For the text-containing cell, return its midpoint in (X, Y) coordinate format. 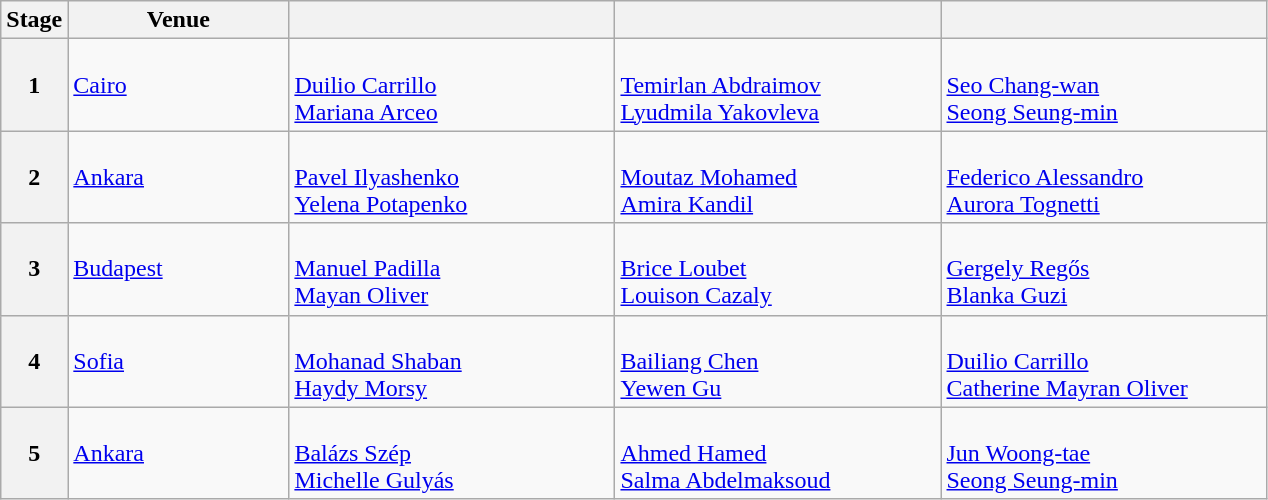
3 (34, 269)
Venue (178, 20)
Seo Chang-wanSeong Seung-min (1104, 85)
Moutaz MohamedAmira Kandil (778, 177)
Bailiang ChenYewen Gu (778, 361)
Gergely RegősBlanka Guzi (1104, 269)
Jun Woong-taeSeong Seung-min (1104, 453)
2 (34, 177)
5 (34, 453)
4 (34, 361)
Mohanad ShabanHaydy Morsy (452, 361)
Stage (34, 20)
Sofia (178, 361)
Balázs SzépMichelle Gulyás (452, 453)
Ahmed HamedSalma Abdelmaksoud (778, 453)
Federico AlessandroAurora Tognetti (1104, 177)
Cairo (178, 85)
1 (34, 85)
Pavel IlyashenkoYelena Potapenko (452, 177)
Duilio CarrilloCatherine Mayran Oliver (1104, 361)
Budapest (178, 269)
Manuel PadillaMayan Oliver (452, 269)
Brice LoubetLouison Cazaly (778, 269)
Duilio CarrilloMariana Arceo (452, 85)
Temirlan AbdraimovLyudmila Yakovleva (778, 85)
